Determine the [x, y] coordinate at the center of the cell enclosing the given text.  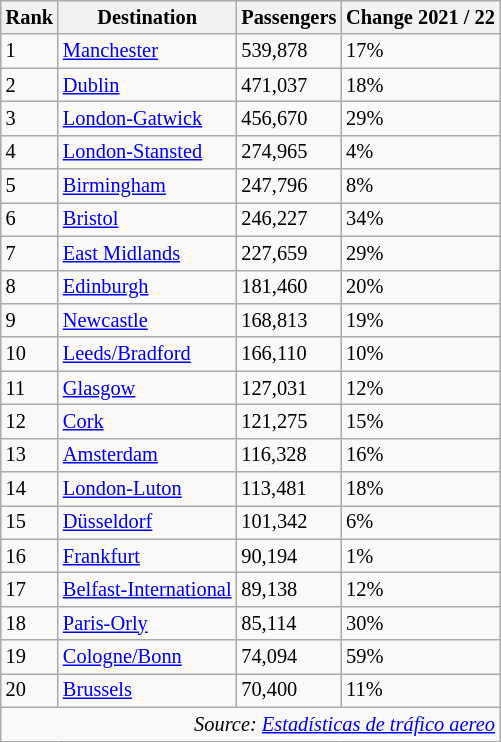
Source: Estadísticas de tráfico aereo [250, 724]
456,670 [288, 118]
20% [420, 287]
9 [30, 320]
Belfast-International [147, 589]
Leeds/Bradford [147, 354]
89,138 [288, 589]
34% [420, 219]
246,227 [288, 219]
6% [420, 522]
16% [420, 455]
Cork [147, 421]
Cologne/Bonn [147, 657]
East Midlands [147, 253]
14 [30, 489]
Change 2021 / 22 [420, 17]
8 [30, 287]
15% [420, 421]
11 [30, 388]
168,813 [288, 320]
5 [30, 186]
166,110 [288, 354]
70,400 [288, 690]
20 [30, 690]
Amsterdam [147, 455]
London-Gatwick [147, 118]
4 [30, 152]
101,342 [288, 522]
Frankfurt [147, 556]
30% [420, 623]
17 [30, 589]
Bristol [147, 219]
Glasgow [147, 388]
10 [30, 354]
19% [420, 320]
116,328 [288, 455]
Brussels [147, 690]
90,194 [288, 556]
Edinburgh [147, 287]
15 [30, 522]
127,031 [288, 388]
471,037 [288, 85]
Rank [30, 17]
3 [30, 118]
113,481 [288, 489]
18 [30, 623]
19 [30, 657]
12 [30, 421]
Passengers [288, 17]
17% [420, 51]
Paris-Orly [147, 623]
Dublin [147, 85]
4% [420, 152]
London-Luton [147, 489]
Birmingham [147, 186]
10% [420, 354]
59% [420, 657]
121,275 [288, 421]
539,878 [288, 51]
Destination [147, 17]
227,659 [288, 253]
11% [420, 690]
Düsseldorf [147, 522]
Newcastle [147, 320]
13 [30, 455]
274,965 [288, 152]
1 [30, 51]
1% [420, 556]
6 [30, 219]
London-Stansted [147, 152]
Manchester [147, 51]
16 [30, 556]
247,796 [288, 186]
85,114 [288, 623]
8% [420, 186]
7 [30, 253]
181,460 [288, 287]
2 [30, 85]
74,094 [288, 657]
